Search for the cell housing the specified text and yield its [X, Y] center coordinate. 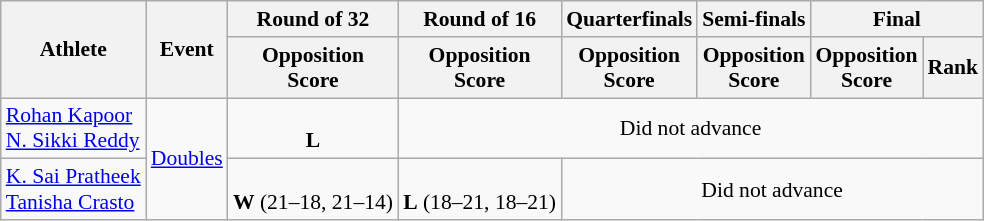
W (21–18, 21–14) [313, 190]
L [313, 128]
Round of 32 [313, 19]
Round of 16 [480, 19]
Semi-finals [754, 19]
Rank [954, 68]
Athlete [74, 50]
Final [896, 19]
L (18–21, 18–21) [480, 190]
Event [187, 50]
K. Sai PratheekTanisha Crasto [74, 190]
Rohan Kapoor N. Sikki Reddy [74, 128]
Quarterfinals [629, 19]
Doubles [187, 159]
